Find where the given text appears and provide that cell's center as (X, Y) coordinate. 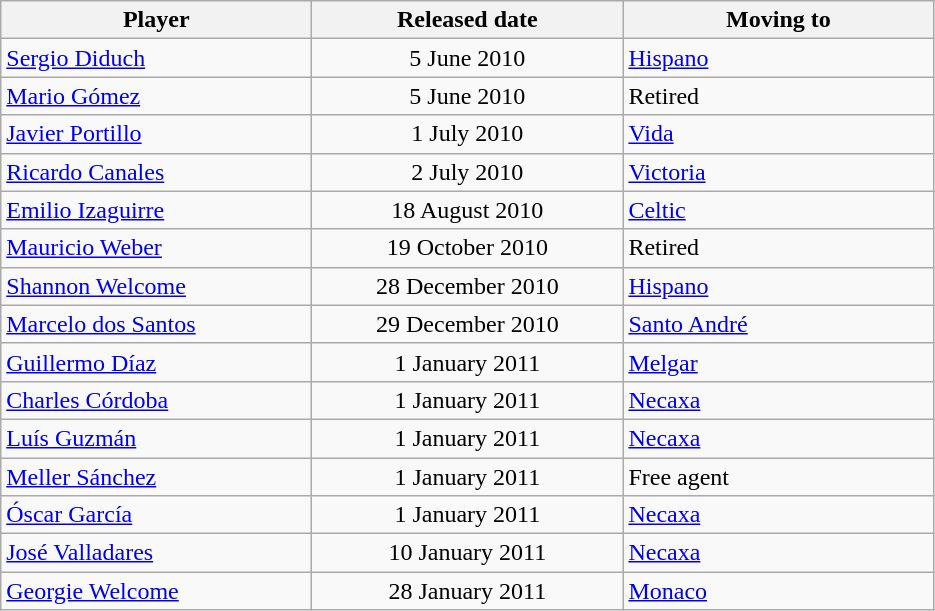
Georgie Welcome (156, 591)
Vida (778, 134)
Charles Córdoba (156, 400)
Mauricio Weber (156, 248)
Mario Gómez (156, 96)
28 January 2011 (468, 591)
2 July 2010 (468, 172)
Javier Portillo (156, 134)
10 January 2011 (468, 553)
1 July 2010 (468, 134)
Santo André (778, 324)
Marcelo dos Santos (156, 324)
Guillermo Díaz (156, 362)
29 December 2010 (468, 324)
Released date (468, 20)
Victoria (778, 172)
Emilio Izaguirre (156, 210)
Celtic (778, 210)
18 August 2010 (468, 210)
Melgar (778, 362)
Shannon Welcome (156, 286)
Free agent (778, 477)
Sergio Diduch (156, 58)
José Valladares (156, 553)
Óscar García (156, 515)
Moving to (778, 20)
Player (156, 20)
28 December 2010 (468, 286)
Monaco (778, 591)
19 October 2010 (468, 248)
Meller Sánchez (156, 477)
Ricardo Canales (156, 172)
Luís Guzmán (156, 438)
